Scan for the cell matching the given text and deliver its [X, Y] coordinate at center. 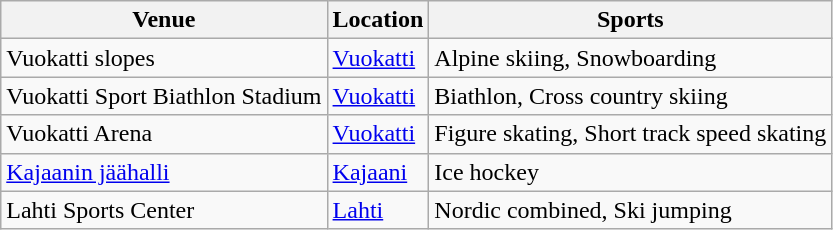
Ice hockey [630, 172]
Vuokatti Arena [164, 134]
Vuokatti slopes [164, 58]
Biathlon, Cross country skiing [630, 96]
Vuokatti Sport Biathlon Stadium [164, 96]
Kajaani [378, 172]
Sports [630, 20]
Figure skating, Short track speed skating [630, 134]
Kajaanin jäähalli [164, 172]
Location [378, 20]
Venue [164, 20]
Nordic combined, Ski jumping [630, 210]
Alpine skiing, Snowboarding [630, 58]
Lahti Sports Center [164, 210]
Lahti [378, 210]
